Locate the cell with the specified text and output its (x, y) center coordinate. 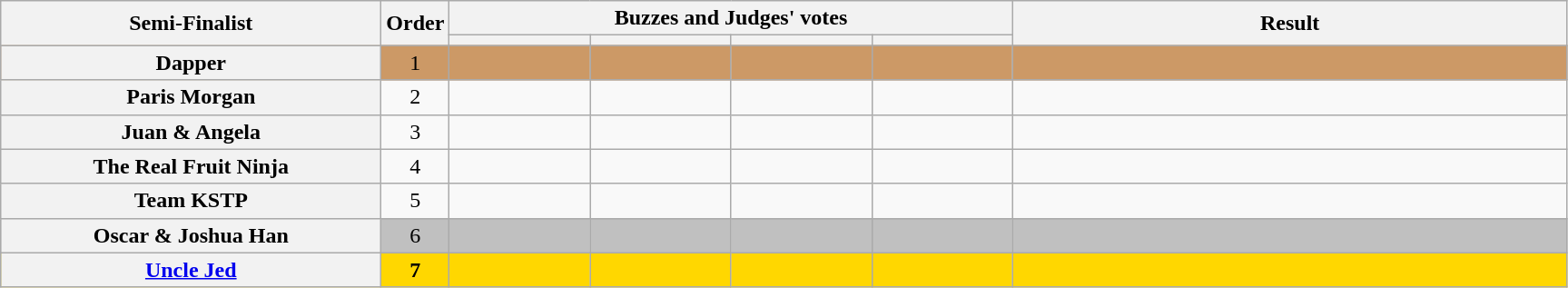
4 (416, 166)
Oscar & Joshua Han (191, 235)
3 (416, 132)
Team KSTP (191, 201)
Uncle Jed (191, 270)
1 (416, 63)
Buzzes and Judges' votes (731, 18)
5 (416, 201)
Paris Morgan (191, 97)
6 (416, 235)
The Real Fruit Ninja (191, 166)
Semi-Finalist (191, 24)
Dapper (191, 63)
Result (1289, 24)
7 (416, 270)
Order (416, 24)
2 (416, 97)
Juan & Angela (191, 132)
